Scan for the cell matching the given text and deliver its [x, y] coordinate at center. 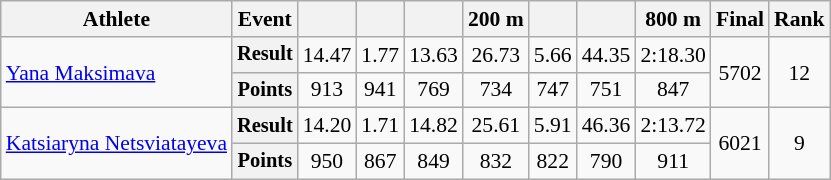
Event [265, 19]
734 [496, 90]
950 [328, 162]
26.73 [496, 55]
44.35 [606, 55]
Final [740, 19]
911 [672, 162]
14.20 [328, 126]
Rank [800, 19]
46.36 [606, 126]
800 m [672, 19]
849 [434, 162]
25.61 [496, 126]
13.63 [434, 55]
751 [606, 90]
6021 [740, 144]
2:13.72 [672, 126]
747 [553, 90]
Athlete [116, 19]
9 [800, 144]
12 [800, 72]
769 [434, 90]
5.66 [553, 55]
913 [328, 90]
822 [553, 162]
14.82 [434, 126]
5.91 [553, 126]
790 [606, 162]
5702 [740, 72]
1.71 [380, 126]
2:18.30 [672, 55]
941 [380, 90]
867 [380, 162]
1.77 [380, 55]
847 [672, 90]
200 m [496, 19]
14.47 [328, 55]
Katsiaryna Netsviatayeva [116, 144]
832 [496, 162]
Yana Maksimava [116, 72]
